Scan for the cell matching the given text and deliver its [X, Y] coordinate at center. 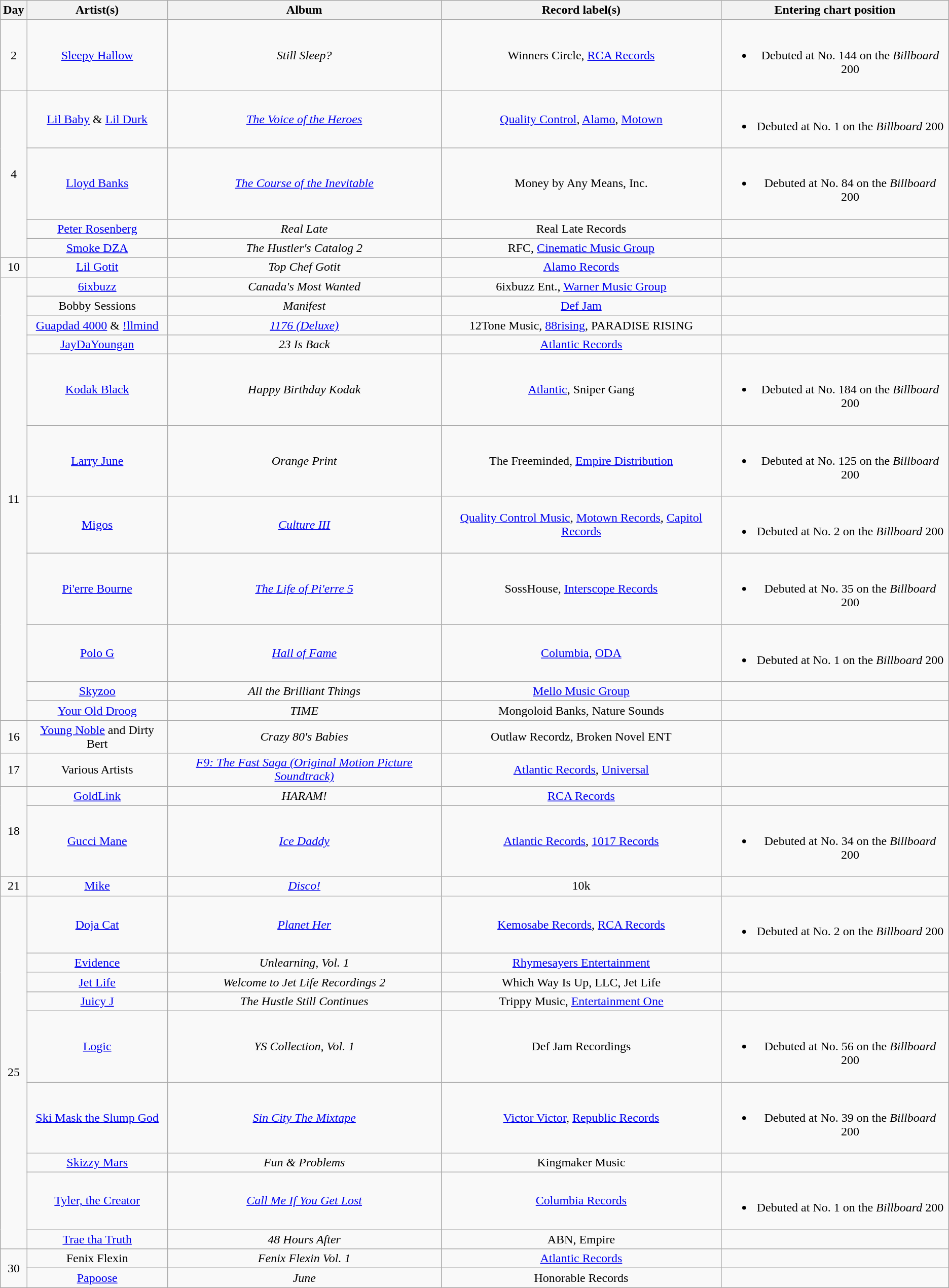
Kingmaker Music [581, 1163]
All the Brilliant Things [304, 691]
Winners Circle, RCA Records [581, 55]
Happy Birthday Kodak [304, 389]
The Life of Pi'erre 5 [304, 589]
JayDaYoungan [97, 344]
Still Sleep? [304, 55]
June [304, 1278]
Entering chart position [835, 10]
1176 (Deluxe) [304, 325]
Day [14, 10]
Call Me If You Get Lost [304, 1201]
Artist(s) [97, 10]
The Course of the Inevitable [304, 183]
Canada's Most Wanted [304, 286]
Real Late Records [581, 229]
Money by Any Means, Inc. [581, 183]
The Freeminded, Empire Distribution [581, 460]
Mike [97, 886]
2 [14, 55]
RFC, Cinematic Music Group [581, 248]
Rhymesayers Entertainment [581, 963]
Skyzoo [97, 691]
Atlantic, Sniper Gang [581, 389]
Logic [97, 1046]
Smoke DZA [97, 248]
10 [14, 267]
RCA Records [581, 796]
17 [14, 769]
Album [304, 10]
Crazy 80's Babies [304, 737]
Def Jam Recordings [581, 1046]
Welcome to Jet Life Recordings 2 [304, 982]
SossHouse, Interscope Records [581, 589]
Gucci Mane [97, 841]
Debuted at No. 84 on the Billboard 200 [835, 183]
Mongoloid Banks, Nature Sounds [581, 711]
30 [14, 1268]
Victor Victor, Republic Records [581, 1117]
Mello Music Group [581, 691]
Debuted at No. 125 on the Billboard 200 [835, 460]
Ice Daddy [304, 841]
Columbia, ODA [581, 653]
Sin City The Mixtape [304, 1117]
16 [14, 737]
Alamo Records [581, 267]
Skizzy Mars [97, 1163]
Migos [97, 525]
Honorable Records [581, 1278]
Debuted at No. 144 on the Billboard 200 [835, 55]
Debuted at No. 34 on the Billboard 200 [835, 841]
Quality Control, Alamo, Motown [581, 120]
The Voice of the Heroes [304, 120]
Young Noble and Dirty Bert [97, 737]
Hall of Fame [304, 653]
23 Is Back [304, 344]
Which Way Is Up, LLC, Jet Life [581, 982]
4 [14, 174]
Columbia Records [581, 1201]
6ixbuzz [97, 286]
Disco! [304, 886]
GoldLink [97, 796]
Kemosabe Records, RCA Records [581, 925]
21 [14, 886]
Lil Baby & Lil Durk [97, 120]
Orange Print [304, 460]
Debuted at No. 184 on the Billboard 200 [835, 389]
Tyler, the Creator [97, 1201]
Atlantic Records, Universal [581, 769]
Fenix Flexin [97, 1259]
Fun & Problems [304, 1163]
Lil Gotit [97, 267]
YS Collection, Vol. 1 [304, 1046]
ABN, Empire [581, 1239]
Trae tha Truth [97, 1239]
Record label(s) [581, 10]
Kodak Black [97, 389]
Ski Mask the Slump God [97, 1117]
Papoose [97, 1278]
Def Jam [581, 306]
TIME [304, 711]
Juicy J [97, 1001]
Top Chef Gotit [304, 267]
Evidence [97, 963]
Doja Cat [97, 925]
F9: The Fast Saga (Original Motion Picture Soundtrack) [304, 769]
Atlantic Records, 1017 Records [581, 841]
Debuted at No. 35 on the Billboard 200 [835, 589]
25 [14, 1073]
Debuted at No. 39 on the Billboard 200 [835, 1117]
Various Artists [97, 769]
Fenix Flexin Vol. 1 [304, 1259]
Jet Life [97, 982]
Trippy Music, Entertainment One [581, 1001]
Manifest [304, 306]
Guapdad 4000 & !llmind [97, 325]
Pi'erre Bourne [97, 589]
11 [14, 499]
48 Hours After [304, 1239]
Quality Control Music, Motown Records, Capitol Records [581, 525]
Culture III [304, 525]
Outlaw Recordz, Broken Novel ENT [581, 737]
Larry June [97, 460]
Lloyd Banks [97, 183]
6ixbuzz Ent., Warner Music Group [581, 286]
Bobby Sessions [97, 306]
12Tone Music, 88rising, PARADISE RISING [581, 325]
Planet Her [304, 925]
The Hustle Still Continues [304, 1001]
Real Late [304, 229]
Unlearning, Vol. 1 [304, 963]
18 [14, 831]
Peter Rosenberg [97, 229]
10k [581, 886]
Debuted at No. 56 on the Billboard 200 [835, 1046]
Sleepy Hallow [97, 55]
Your Old Droog [97, 711]
Polo G [97, 653]
The Hustler's Catalog 2 [304, 248]
HARAM! [304, 796]
